For the text-containing cell, return its midpoint in (X, Y) coordinate format. 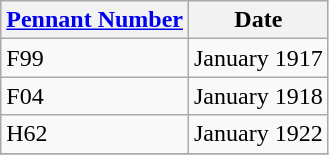
Date (258, 20)
H62 (95, 134)
January 1917 (258, 58)
F04 (95, 96)
Pennant Number (95, 20)
F99 (95, 58)
January 1922 (258, 134)
January 1918 (258, 96)
